Return the (x, y) coordinate for the center point of the cell that contains the specified text.  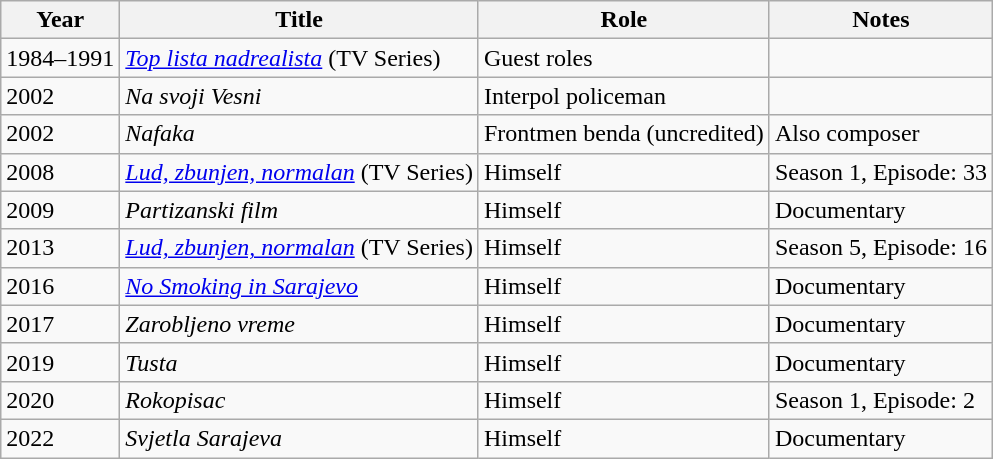
2019 (60, 362)
Season 1, Episode: 2 (880, 400)
2017 (60, 324)
2009 (60, 210)
Also composer (880, 134)
Interpol policeman (624, 96)
Nafaka (300, 134)
2016 (60, 286)
Top lista nadrealista (TV Series) (300, 58)
Notes (880, 20)
Frontmen benda (uncredited) (624, 134)
Role (624, 20)
2020 (60, 400)
Season 5, Episode: 16 (880, 248)
Season 1, Episode: 33 (880, 172)
Partizanski film (300, 210)
Rokopisac (300, 400)
Zarobljeno vreme (300, 324)
Guest roles (624, 58)
2008 (60, 172)
Title (300, 20)
No Smoking in Sarajevo (300, 286)
Tusta (300, 362)
2013 (60, 248)
2022 (60, 438)
Svjetla Sarajeva (300, 438)
1984–1991 (60, 58)
Year (60, 20)
Na svoji Vesni (300, 96)
